Extract the (x, y) coordinate from the center of the cell holding the provided text.  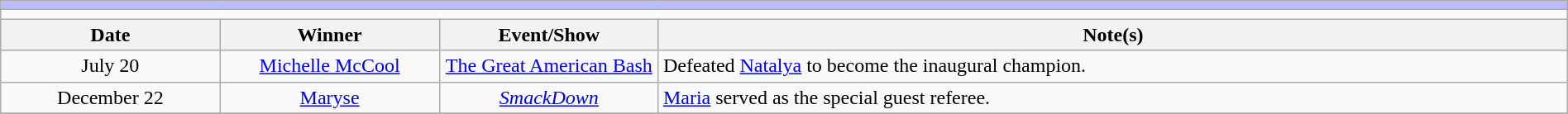
SmackDown (549, 97)
The Great American Bash (549, 66)
Maryse (329, 97)
Note(s) (1113, 35)
July 20 (111, 66)
December 22 (111, 97)
Date (111, 35)
Defeated Natalya to become the inaugural champion. (1113, 66)
Winner (329, 35)
Michelle McCool (329, 66)
Maria served as the special guest referee. (1113, 97)
Event/Show (549, 35)
